Determine the [X, Y] coordinate at the center of the cell enclosing the given text.  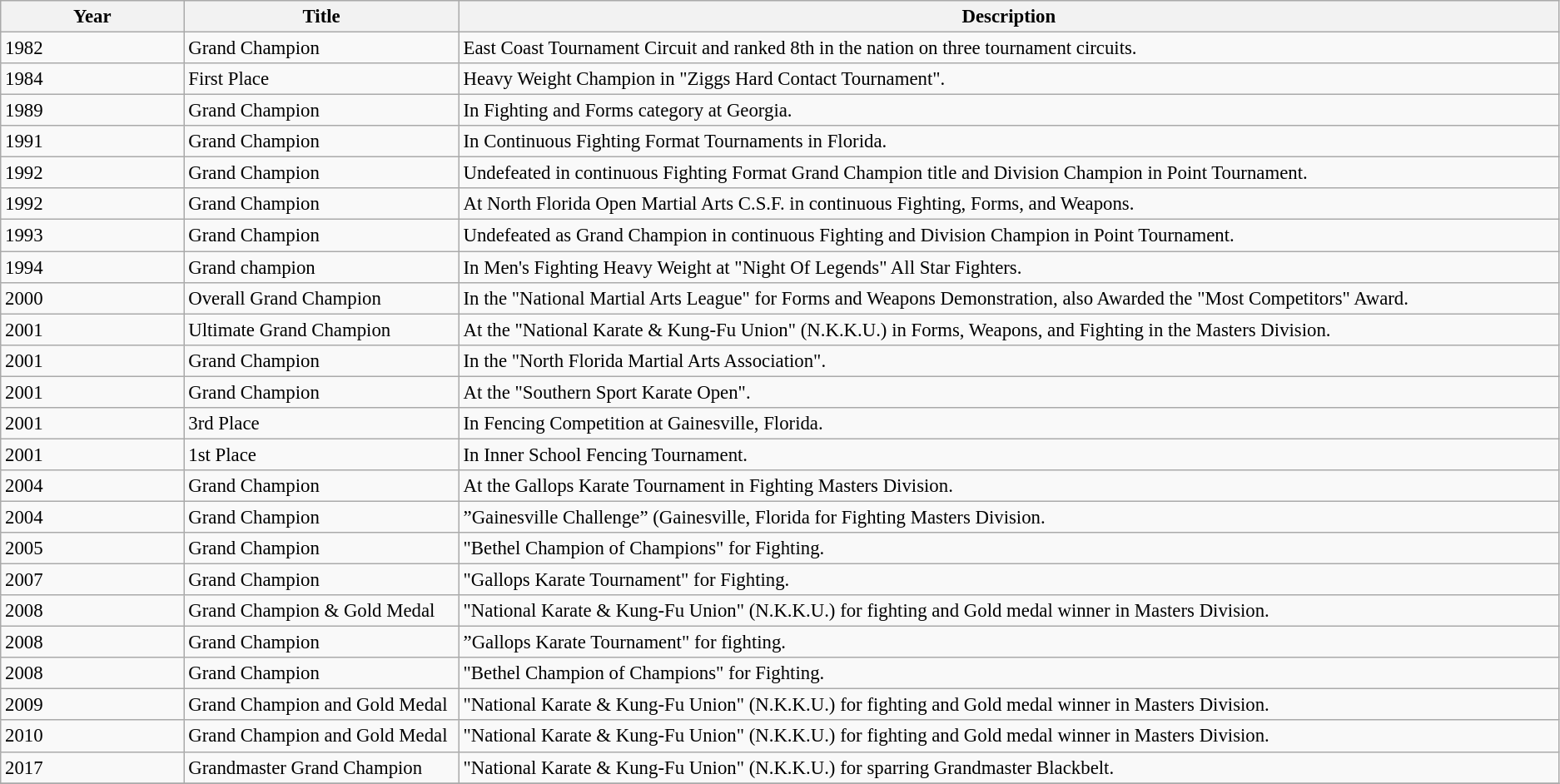
Ultimate Grand Champion [321, 330]
"National Karate & Kung-Fu Union" (N.K.K.U.) for sparring Grandmaster Blackbelt. [1009, 767]
Grand Champion & Gold Medal [321, 611]
1984 [92, 79]
”Gainesville Challenge” (Gainesville, Florida for Fighting Masters Division. [1009, 517]
At the "Southern Sport Karate Open". [1009, 392]
Grandmaster Grand Champion [321, 767]
1991 [92, 141]
In Continuous Fighting Format Tournaments in Florida. [1009, 141]
1993 [92, 236]
2017 [92, 767]
1982 [92, 48]
Grand champion [321, 267]
At the "National Karate & Kung-Fu Union" (N.K.K.U.) in Forms, Weapons, and Fighting in the Masters Division. [1009, 330]
1st Place [321, 454]
In Inner School Fencing Tournament. [1009, 454]
2005 [92, 548]
3rd Place [321, 424]
Title [321, 17]
At the Gallops Karate Tournament in Fighting Masters Division. [1009, 486]
Description [1009, 17]
2009 [92, 705]
In the "North Florida Martial Arts Association". [1009, 360]
Undefeated in continuous Fighting Format Grand Champion title and Division Champion in Point Tournament. [1009, 173]
Overall Grand Champion [321, 298]
Heavy Weight Champion in "Ziggs Hard Contact Tournament". [1009, 79]
”Gallops Karate Tournament" for fighting. [1009, 643]
Year [92, 17]
2007 [92, 580]
Undefeated as Grand Champion in continuous Fighting and Division Champion in Point Tournament. [1009, 236]
2000 [92, 298]
In Fencing Competition at Gainesville, Florida. [1009, 424]
In Fighting and Forms category at Georgia. [1009, 111]
1994 [92, 267]
First Place [321, 79]
2010 [92, 737]
In Men's Fighting Heavy Weight at "Night Of Legends" All Star Fighters. [1009, 267]
"Gallops Karate Tournament" for Fighting. [1009, 580]
1989 [92, 111]
In the "National Martial Arts League" for Forms and Weapons Demonstration, also Awarded the "Most Competitors" Award. [1009, 298]
East Coast Tournament Circuit and ranked 8th in the nation on three tournament circuits. [1009, 48]
At North Florida Open Martial Arts C.S.F. in continuous Fighting, Forms, and Weapons. [1009, 204]
